Return the (X, Y) coordinate for the center point of the cell that contains the specified text.  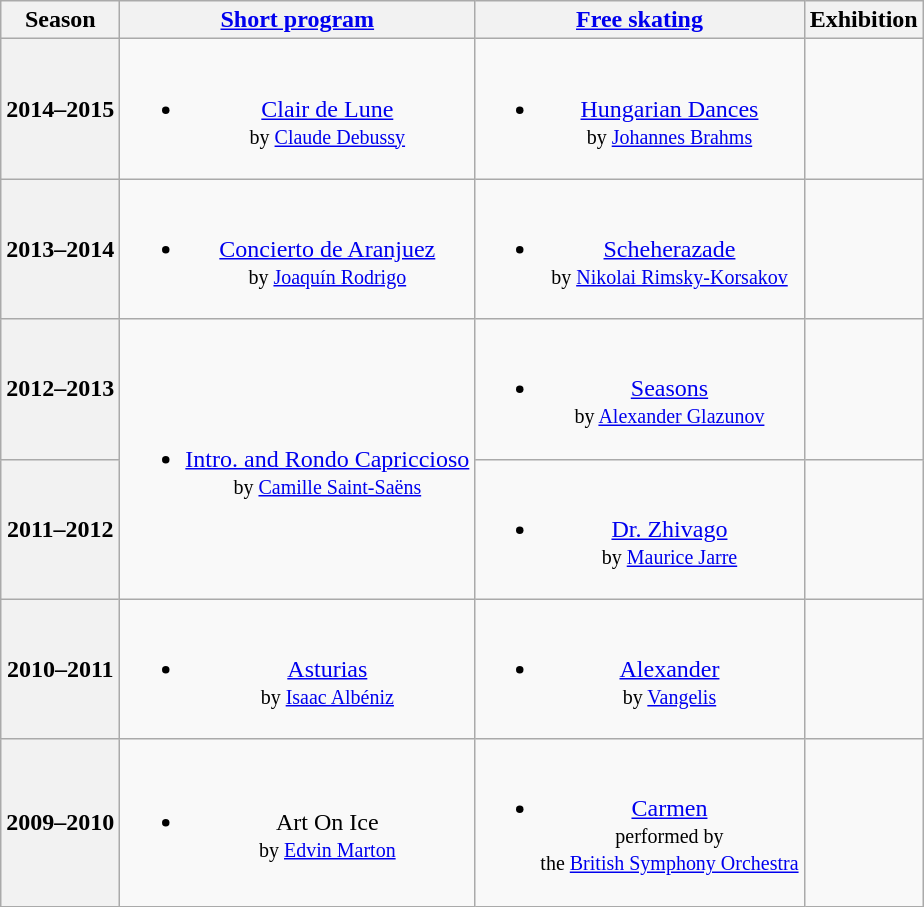
Scheherazade by Nikolai Rimsky-Korsakov (640, 249)
Clair de Lune by Claude Debussy (298, 109)
Asturias by Isaac Albéniz (298, 669)
Alexander by Vangelis (640, 669)
2010–2011 (60, 669)
Short program (298, 20)
2011–2012 (60, 529)
Dr. Zhivago by Maurice Jarre (640, 529)
Concierto de Aranjuez by Joaquín Rodrigo (298, 249)
Carmen performed by the British Symphony Orchestra (640, 822)
Art On Ice by Edvin Marton (298, 822)
Intro. and Rondo Capriccioso by Camille Saint-Saëns (298, 459)
Free skating (640, 20)
Hungarian Dances by Johannes Brahms (640, 109)
2014–2015 (60, 109)
Season (60, 20)
2012–2013 (60, 389)
2009–2010 (60, 822)
Exhibition (864, 20)
2013–2014 (60, 249)
Seasons by Alexander Glazunov (640, 389)
